Pinpoint the cell where the given text exists, returning its (x, y) midpoint coordinate. 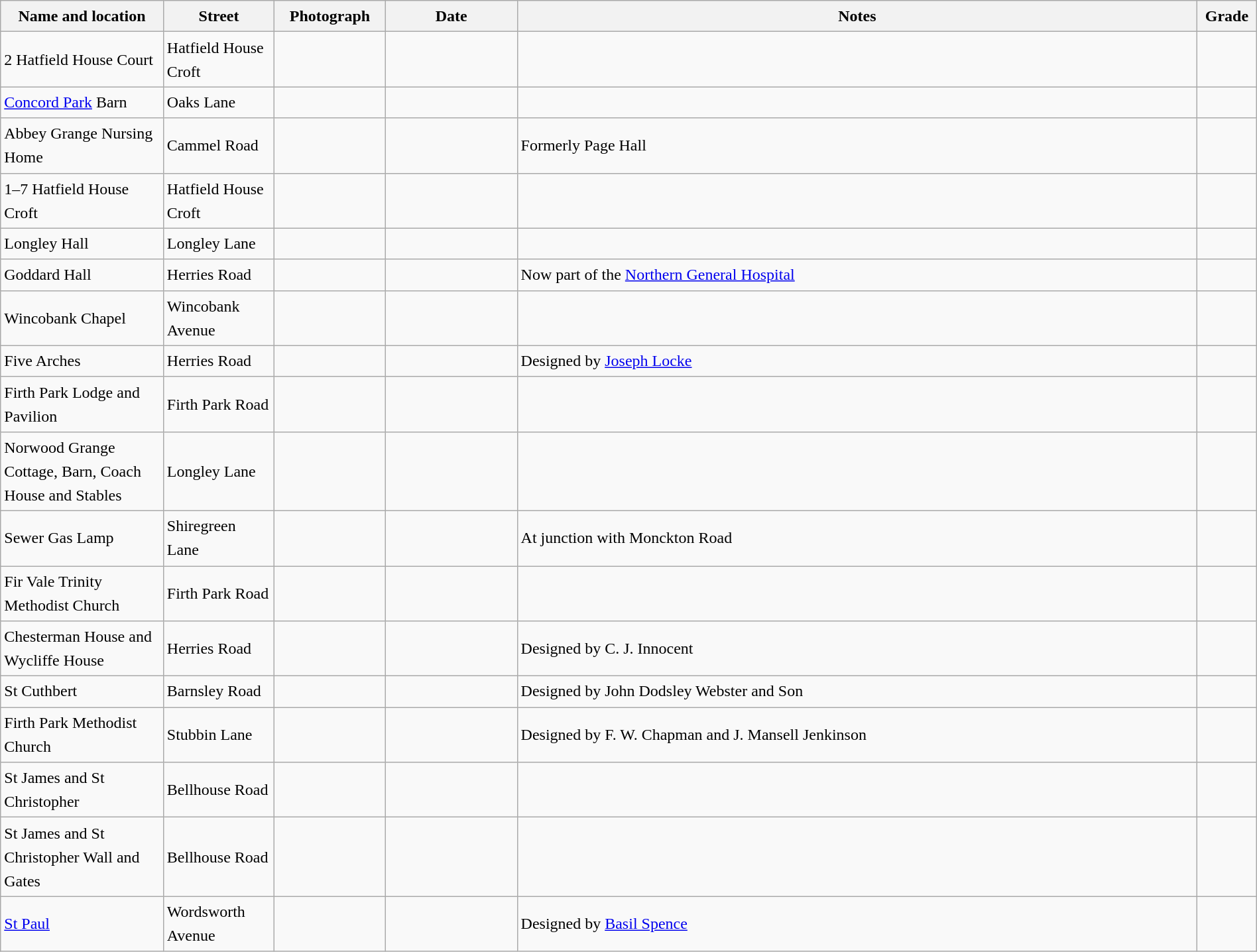
Wincobank Chapel (82, 318)
Chesterman House and Wycliffe House (82, 648)
Fir Vale Trinity Methodist Church (82, 594)
Designed by F. W. Chapman and J. Mansell Jenkinson (857, 735)
St Cuthbert (82, 692)
Barnsley Road (219, 692)
Designed by Basil Spence (857, 924)
Abbey Grange Nursing Home (82, 146)
Firth Park Lodge and Pavilion (82, 404)
Norwood Grange Cottage, Barn, Coach House and Stables (82, 471)
Name and location (82, 16)
Grade (1227, 16)
Formerly Page Hall (857, 146)
Stubbin Lane (219, 735)
St James and St Christopher (82, 790)
Street (219, 16)
Now part of the Northern General Hospital (857, 274)
St James and St Christopher Wall and Gates (82, 857)
Notes (857, 16)
Wordsworth Avenue (219, 924)
Sewer Gas Lamp (82, 538)
Designed by John Dodsley Webster and Son (857, 692)
Wincobank Avenue (219, 318)
St Paul (82, 924)
Longley Hall (82, 244)
2 Hatfield House Court (82, 60)
At junction with Monckton Road (857, 538)
Concord Park Barn (82, 102)
Firth Park Methodist Church (82, 735)
Designed by Joseph Locke (857, 361)
Photograph (330, 16)
Five Arches (82, 361)
Oaks Lane (219, 102)
Designed by C. J. Innocent (857, 648)
Goddard Hall (82, 274)
Shiregreen Lane (219, 538)
Date (451, 16)
1–7 Hatfield House Croft (82, 200)
Cammel Road (219, 146)
